From the cell containing the given text, extract its center point as (X, Y) coordinate. 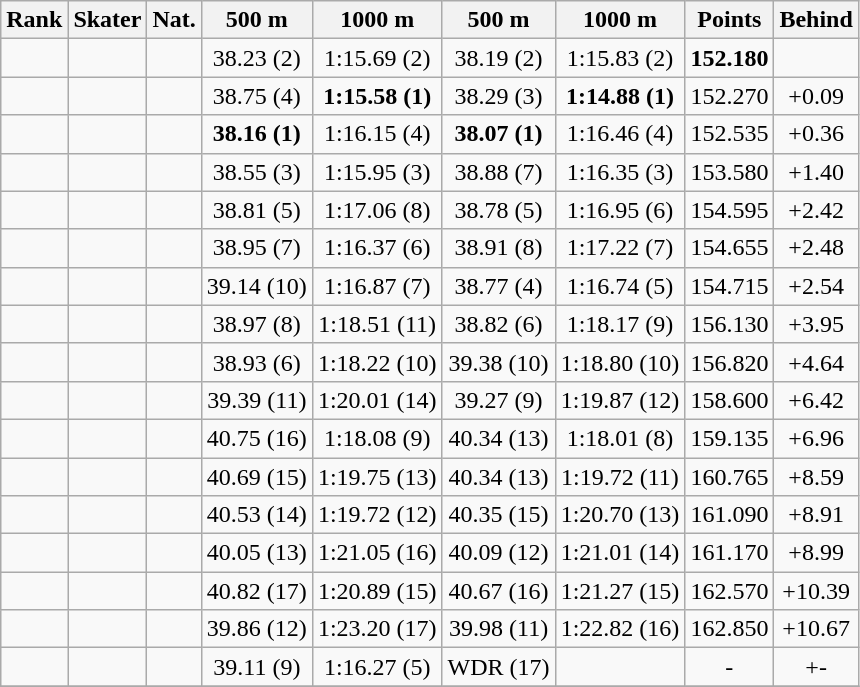
1:21.05 (16) (377, 553)
38.95 (7) (256, 248)
38.75 (4) (256, 96)
1:20.89 (15) (377, 591)
38.29 (3) (498, 96)
+1.40 (816, 172)
39.39 (11) (256, 400)
1:16.35 (3) (620, 172)
+10.67 (816, 629)
39.14 (10) (256, 286)
152.270 (730, 96)
1:22.82 (16) (620, 629)
38.55 (3) (256, 172)
1:19.72 (11) (620, 477)
1:19.72 (12) (377, 515)
Skater (108, 20)
1:16.95 (6) (620, 210)
+2.42 (816, 210)
40.82 (17) (256, 591)
40.09 (12) (498, 553)
1:20.70 (13) (620, 515)
159.135 (730, 438)
1:15.58 (1) (377, 96)
+8.99 (816, 553)
1:18.80 (10) (620, 362)
154.595 (730, 210)
1:19.75 (13) (377, 477)
39.86 (12) (256, 629)
38.19 (2) (498, 58)
+10.39 (816, 591)
1:21.27 (15) (620, 591)
+0.36 (816, 134)
1:19.87 (12) (620, 400)
1:18.51 (11) (377, 324)
38.82 (6) (498, 324)
38.91 (8) (498, 248)
Rank (34, 20)
WDR (17) (498, 667)
156.820 (730, 362)
40.69 (15) (256, 477)
1:16.15 (4) (377, 134)
39.98 (11) (498, 629)
1:17.06 (8) (377, 210)
+3.95 (816, 324)
40.75 (16) (256, 438)
153.580 (730, 172)
+4.64 (816, 362)
1:17.22 (7) (620, 248)
38.77 (4) (498, 286)
1:15.83 (2) (620, 58)
1:16.27 (5) (377, 667)
Nat. (174, 20)
160.765 (730, 477)
+6.42 (816, 400)
1:18.22 (10) (377, 362)
- (730, 667)
38.97 (8) (256, 324)
1:15.95 (3) (377, 172)
154.715 (730, 286)
162.850 (730, 629)
+2.54 (816, 286)
40.67 (16) (498, 591)
38.78 (5) (498, 210)
38.23 (2) (256, 58)
1:18.01 (8) (620, 438)
161.090 (730, 515)
154.655 (730, 248)
1:18.17 (9) (620, 324)
39.11 (9) (256, 667)
1:16.87 (7) (377, 286)
40.35 (15) (498, 515)
+8.59 (816, 477)
39.38 (10) (498, 362)
38.93 (6) (256, 362)
Points (730, 20)
+2.48 (816, 248)
Behind (816, 20)
162.570 (730, 591)
39.27 (9) (498, 400)
152.180 (730, 58)
1:16.46 (4) (620, 134)
1:21.01 (14) (620, 553)
1:16.37 (6) (377, 248)
38.81 (5) (256, 210)
1:23.20 (17) (377, 629)
1:16.74 (5) (620, 286)
+0.09 (816, 96)
152.535 (730, 134)
+8.91 (816, 515)
1:18.08 (9) (377, 438)
40.53 (14) (256, 515)
158.600 (730, 400)
+- (816, 667)
40.05 (13) (256, 553)
38.07 (1) (498, 134)
38.16 (1) (256, 134)
+6.96 (816, 438)
161.170 (730, 553)
1:14.88 (1) (620, 96)
156.130 (730, 324)
1:15.69 (2) (377, 58)
38.88 (7) (498, 172)
1:20.01 (14) (377, 400)
